Locate the cell with the specified text and output its [X, Y] center coordinate. 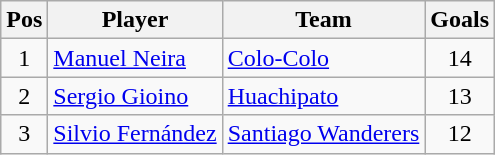
Manuel Neira [135, 58]
Team [324, 20]
Santiago Wanderers [324, 134]
Colo-Colo [324, 58]
13 [460, 96]
Player [135, 20]
3 [24, 134]
Sergio Gioino [135, 96]
14 [460, 58]
Pos [24, 20]
Silvio Fernández [135, 134]
12 [460, 134]
1 [24, 58]
Goals [460, 20]
2 [24, 96]
Huachipato [324, 96]
